Return the (x, y) coordinate for the center point of the cell that contains the specified text.  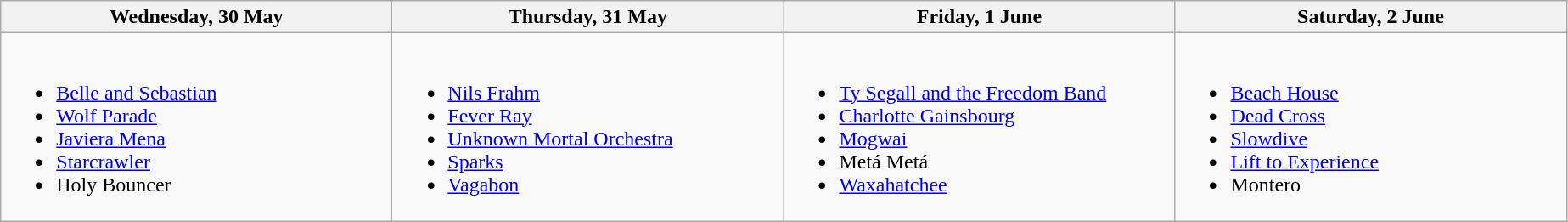
Beach HouseDead CrossSlowdiveLift to ExperienceMontero (1370, 128)
Saturday, 2 June (1370, 17)
Wednesday, 30 May (197, 17)
Nils FrahmFever RayUnknown Mortal OrchestraSparksVagabon (587, 128)
Thursday, 31 May (587, 17)
Ty Segall and the Freedom BandCharlotte GainsbourgMogwaiMetá MetáWaxahatchee (980, 128)
Belle and SebastianWolf ParadeJaviera MenaStarcrawlerHoly Bouncer (197, 128)
Friday, 1 June (980, 17)
